Pinpoint the cell where the given text exists, returning its (x, y) midpoint coordinate. 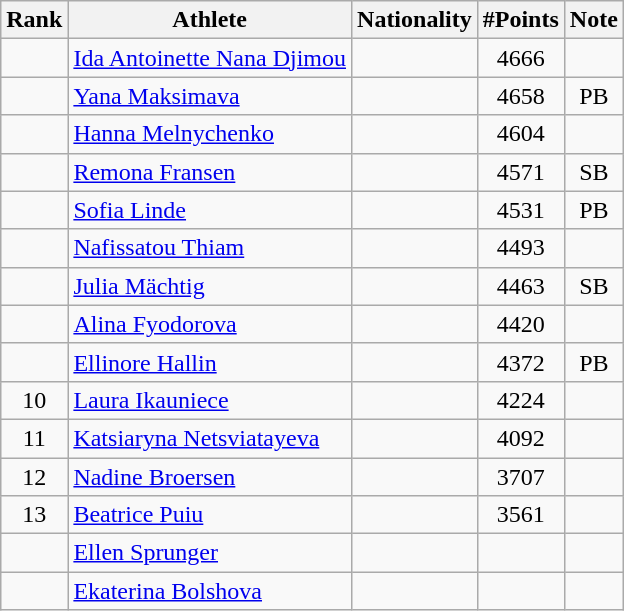
3707 (520, 477)
4493 (520, 248)
4571 (520, 172)
Rank (34, 20)
13 (34, 515)
12 (34, 477)
Nadine Broersen (210, 477)
Athlete (210, 20)
Note (594, 20)
Alina Fyodorova (210, 324)
Julia Mächtig (210, 286)
Ellinore Hallin (210, 362)
Sofia Linde (210, 210)
10 (34, 400)
4604 (520, 134)
3561 (520, 515)
Remona Fransen (210, 172)
Yana Maksimava (210, 96)
Ellen Sprunger (210, 553)
Beatrice Puiu (210, 515)
4658 (520, 96)
4463 (520, 286)
4531 (520, 210)
4420 (520, 324)
11 (34, 438)
Nafissatou Thiam (210, 248)
Ida Antoinette Nana Djimou (210, 58)
Hanna Melnychenko (210, 134)
Laura Ikauniece (210, 400)
4092 (520, 438)
#Points (520, 20)
4666 (520, 58)
Katsiaryna Netsviatayeva (210, 438)
4372 (520, 362)
Ekaterina Bolshova (210, 591)
Nationality (415, 20)
4224 (520, 400)
